Provide the (X, Y) coordinate of the cell's center where the given text is located.  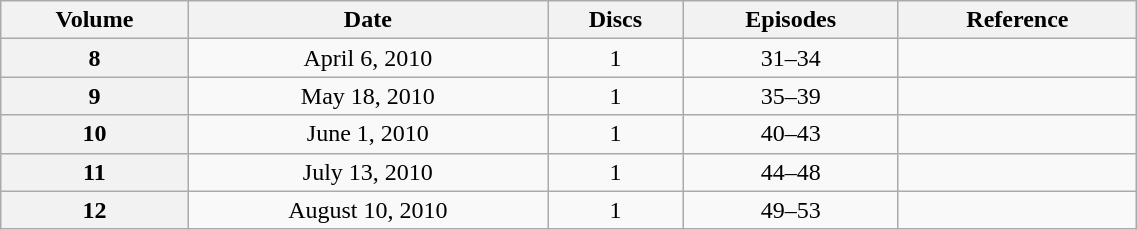
9 (94, 96)
8 (94, 58)
12 (94, 210)
49–53 (790, 210)
11 (94, 172)
August 10, 2010 (368, 210)
April 6, 2010 (368, 58)
40–43 (790, 134)
Date (368, 20)
July 13, 2010 (368, 172)
35–39 (790, 96)
Episodes (790, 20)
June 1, 2010 (368, 134)
Discs (616, 20)
10 (94, 134)
May 18, 2010 (368, 96)
44–48 (790, 172)
31–34 (790, 58)
Volume (94, 20)
Reference (1018, 20)
